From the cell containing the given text, extract its center point as (x, y) coordinate. 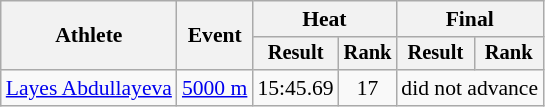
Heat (324, 19)
Event (214, 36)
Layes Abdullayeva (89, 88)
Final (470, 19)
17 (368, 88)
5000 m (214, 88)
Athlete (89, 36)
did not advance (470, 88)
15:45.69 (295, 88)
